For the text-containing cell, return its midpoint in [X, Y] coordinate format. 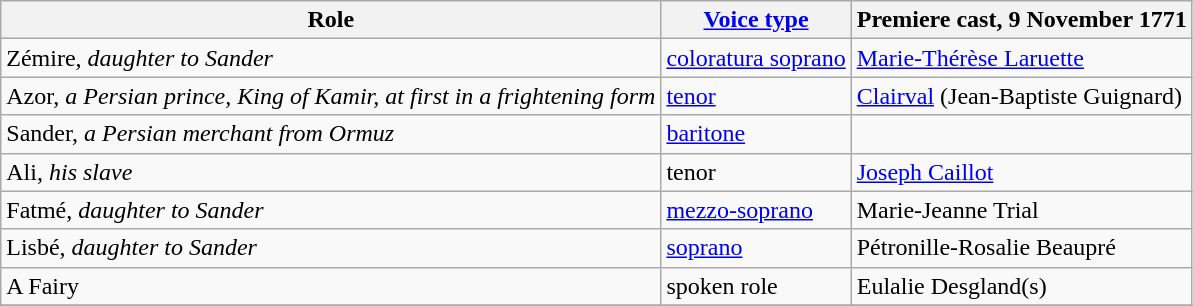
Pétronille-Rosalie Beaupré [1022, 248]
Premiere cast, 9 November 1771 [1022, 20]
Marie-Jeanne Trial [1022, 210]
Azor, a Persian prince, King of Kamir, at first in a frightening form [331, 96]
mezzo-soprano [756, 210]
Voice type [756, 20]
Ali, his slave [331, 172]
Zémire, daughter to Sander [331, 58]
Eulalie Desgland(s) [1022, 286]
soprano [756, 248]
Role [331, 20]
Clairval (Jean-Baptiste Guignard) [1022, 96]
Fatmé, daughter to Sander [331, 210]
spoken role [756, 286]
A Fairy [331, 286]
Sander, a Persian merchant from Ormuz [331, 134]
coloratura soprano [756, 58]
Lisbé, daughter to Sander [331, 248]
baritone [756, 134]
Joseph Caillot [1022, 172]
Marie-Thérèse Laruette [1022, 58]
